Determine the [X, Y] coordinate at the center of the cell enclosing the given text.  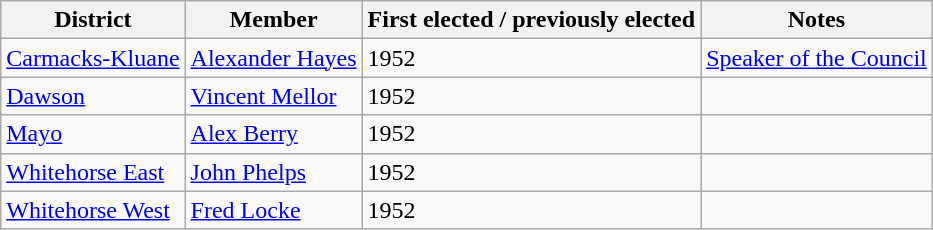
Fred Locke [274, 210]
Member [274, 20]
John Phelps [274, 172]
Dawson [93, 96]
Speaker of the Council [817, 58]
Vincent Mellor [274, 96]
Carmacks-Kluane [93, 58]
District [93, 20]
Notes [817, 20]
Alexander Hayes [274, 58]
Alex Berry [274, 134]
Whitehorse East [93, 172]
Mayo [93, 134]
Whitehorse West [93, 210]
First elected / previously elected [532, 20]
